Find where the given text appears and provide that cell's center as (X, Y) coordinate. 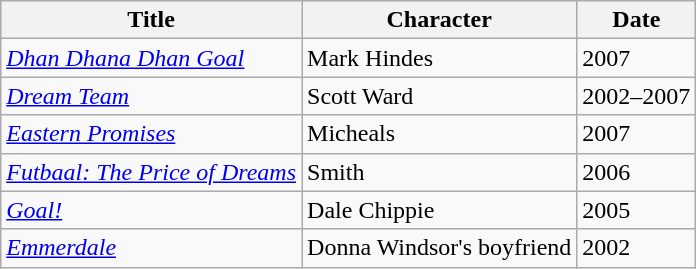
Scott Ward (440, 96)
Micheals (440, 134)
Mark Hindes (440, 58)
Dale Chippie (440, 210)
Character (440, 20)
Eastern Promises (152, 134)
2005 (636, 210)
2002 (636, 248)
2006 (636, 172)
Smith (440, 172)
Goal! (152, 210)
2002–2007 (636, 96)
Dream Team (152, 96)
Futbaal: The Price of Dreams (152, 172)
Emmerdale (152, 248)
Dhan Dhana Dhan Goal (152, 58)
Title (152, 20)
Date (636, 20)
Donna Windsor's boyfriend (440, 248)
